Output the [x, y] coordinate of the center of the cell containing the given text.  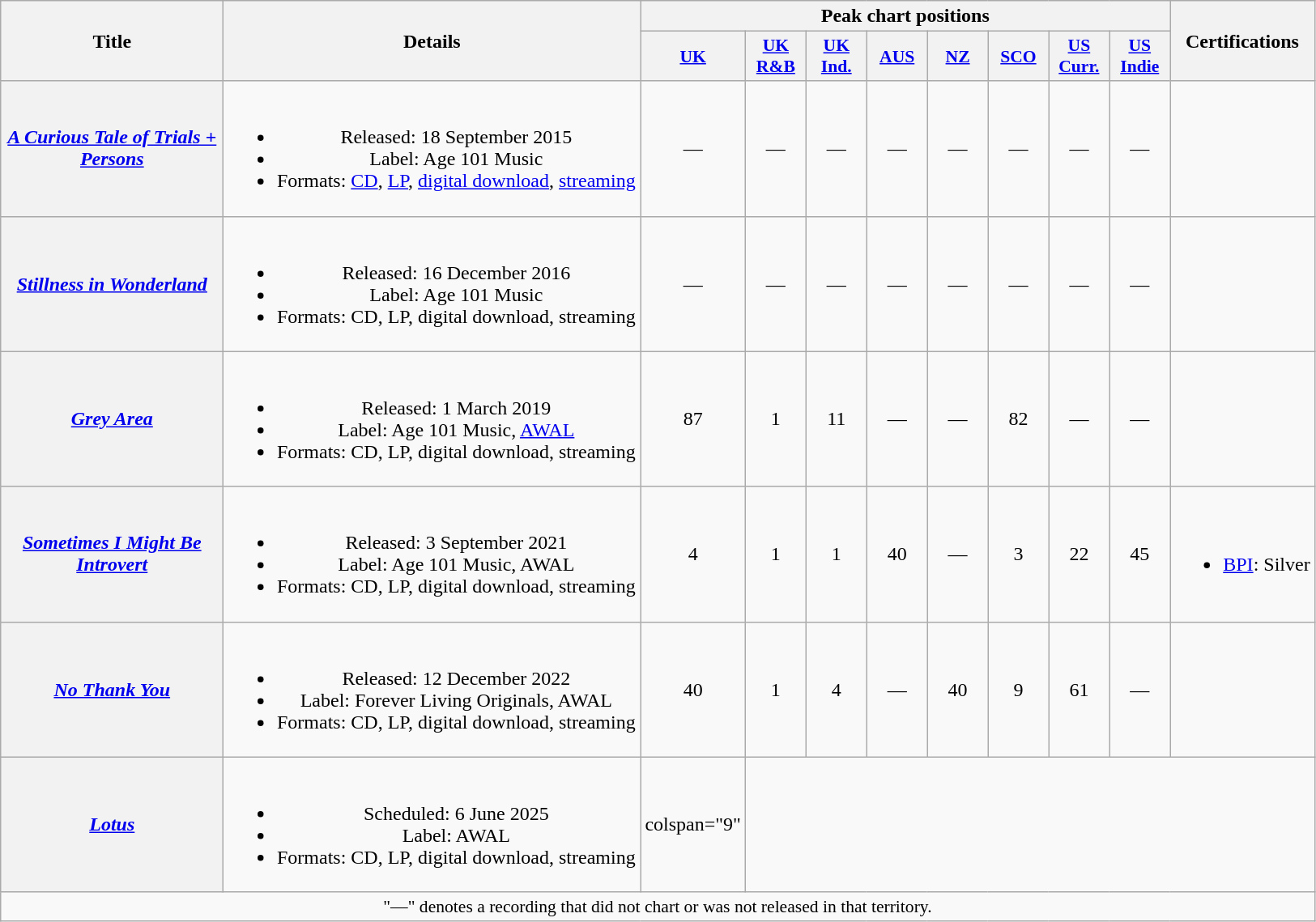
USIndie [1140, 57]
UK [693, 57]
22 [1079, 554]
UKR&B [776, 57]
BPI: Silver [1242, 554]
Released: 18 September 2015Label: Age 101 MusicFormats: CD, LP, digital download, streaming [432, 149]
Sometimes I Might Be Introvert [112, 554]
"—" denotes a recording that did not chart or was not released in that territory. [658, 907]
SCO [1019, 57]
colspan="9" [693, 824]
Released: 12 December 2022Label: Forever Living Originals, AWALFormats: CD, LP, digital download, streaming [432, 690]
82 [1019, 419]
Released: 3 September 2021Label: Age 101 Music, AWALFormats: CD, LP, digital download, streaming [432, 554]
UKInd. [836, 57]
61 [1079, 690]
Peak chart positions [905, 16]
Certifications [1242, 40]
Released: 1 March 2019Label: Age 101 Music, AWALFormats: CD, LP, digital download, streaming [432, 419]
Lotus [112, 824]
3 [1019, 554]
AUS [897, 57]
Grey Area [112, 419]
Scheduled: 6 June 2025Label: AWALFormats: CD, LP, digital download, streaming [432, 824]
No Thank You [112, 690]
NZ [957, 57]
Stillness in Wonderland [112, 283]
Details [432, 40]
USCurr. [1079, 57]
11 [836, 419]
9 [1019, 690]
87 [693, 419]
45 [1140, 554]
A Curious Tale of Trials + Persons [112, 149]
Title [112, 40]
Released: 16 December 2016Label: Age 101 MusicFormats: CD, LP, digital download, streaming [432, 283]
